Scan for the cell matching the given text and deliver its [x, y] coordinate at center. 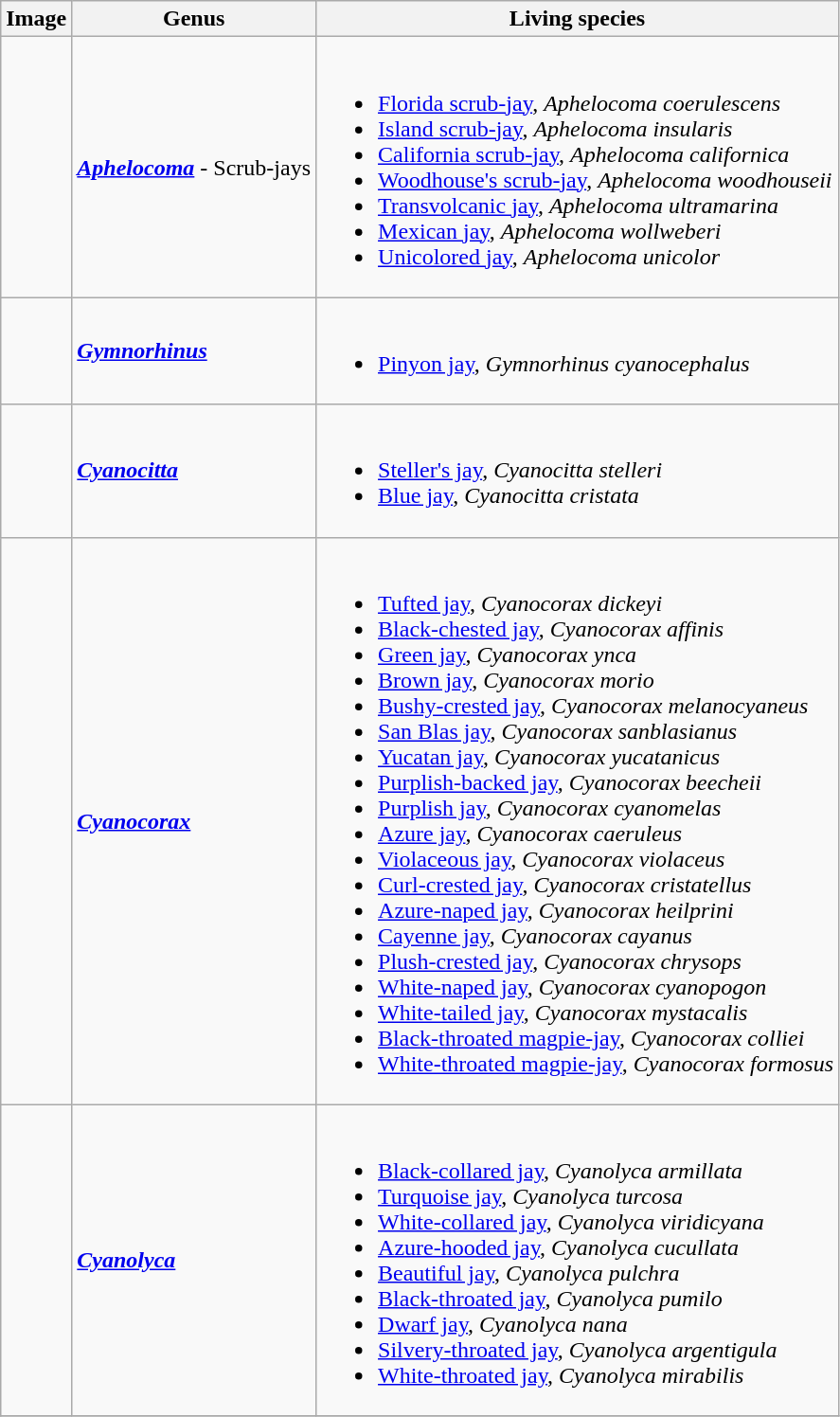
Image [36, 19]
Steller's jay, Cyanocitta stelleriBlue jay, Cyanocitta cristata [578, 471]
Cyanocorax [194, 820]
Cyanocitta [194, 471]
Genus [194, 19]
Cyanolyca [194, 1260]
Pinyon jay, Gymnorhinus cyanocephalus [578, 350]
Gymnorhinus [194, 350]
Aphelocoma - Scrub-jays [194, 167]
Living species [578, 19]
